Locate the cell with the specified text and output its [X, Y] center coordinate. 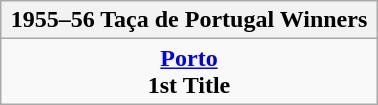
Porto1st Title [189, 72]
1955–56 Taça de Portugal Winners [189, 20]
